Extract the [X, Y] coordinate from the center of the cell holding the provided text.  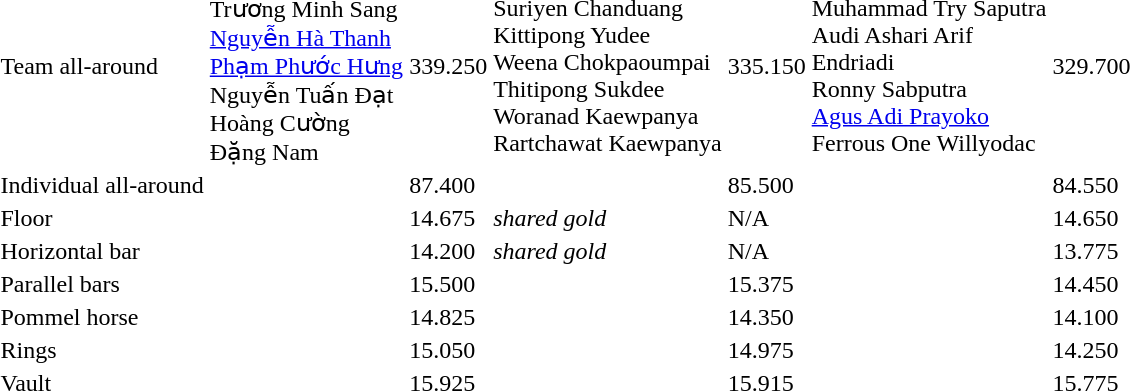
14.350 [766, 317]
14.675 [448, 218]
85.500 [766, 185]
14.200 [448, 251]
87.400 [448, 185]
14.975 [766, 350]
15.500 [448, 284]
15.050 [448, 350]
15.375 [766, 284]
14.825 [448, 317]
